Provide the [x, y] coordinate of the cell's center where the given text is located.  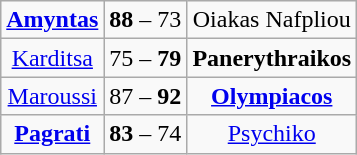
Olympiacos [272, 96]
Pagrati [52, 134]
Panerythraikos [272, 58]
87 – 92 [146, 96]
75 – 79 [146, 58]
Maroussi [52, 96]
Psychiko [272, 134]
83 – 74 [146, 134]
88 – 73 [146, 20]
Karditsa [52, 58]
Amyntas [52, 20]
Oiakas Nafpliou [272, 20]
